Output the (X, Y) coordinate of the center of the cell containing the given text.  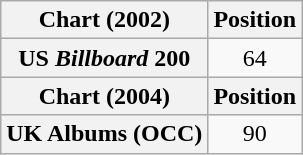
64 (255, 58)
Chart (2002) (104, 20)
90 (255, 134)
US Billboard 200 (104, 58)
UK Albums (OCC) (104, 134)
Chart (2004) (104, 96)
